Pinpoint the cell where the given text exists, returning its (x, y) midpoint coordinate. 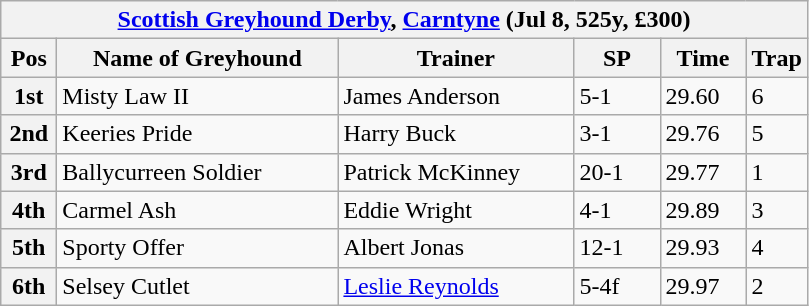
5th (29, 248)
James Anderson (456, 96)
6th (29, 286)
Name of Greyhound (198, 58)
29.89 (703, 210)
2 (776, 286)
Time (703, 58)
Carmel Ash (198, 210)
Keeries Pride (198, 134)
Trap (776, 58)
4 (776, 248)
Eddie Wright (456, 210)
29.77 (703, 172)
Leslie Reynolds (456, 286)
29.60 (703, 96)
Ballycurreen Soldier (198, 172)
Trainer (456, 58)
2nd (29, 134)
5-4f (617, 286)
3-1 (617, 134)
4-1 (617, 210)
20-1 (617, 172)
Albert Jonas (456, 248)
29.93 (703, 248)
29.76 (703, 134)
5-1 (617, 96)
12-1 (617, 248)
Patrick McKinney (456, 172)
6 (776, 96)
Scottish Greyhound Derby, Carntyne (Jul 8, 525y, £300) (404, 20)
Sporty Offer (198, 248)
Selsey Cutlet (198, 286)
3 (776, 210)
4th (29, 210)
Pos (29, 58)
29.97 (703, 286)
Harry Buck (456, 134)
5 (776, 134)
3rd (29, 172)
SP (617, 58)
1st (29, 96)
1 (776, 172)
Misty Law II (198, 96)
